Determine the (X, Y) coordinate at the center of the cell enclosing the given text.  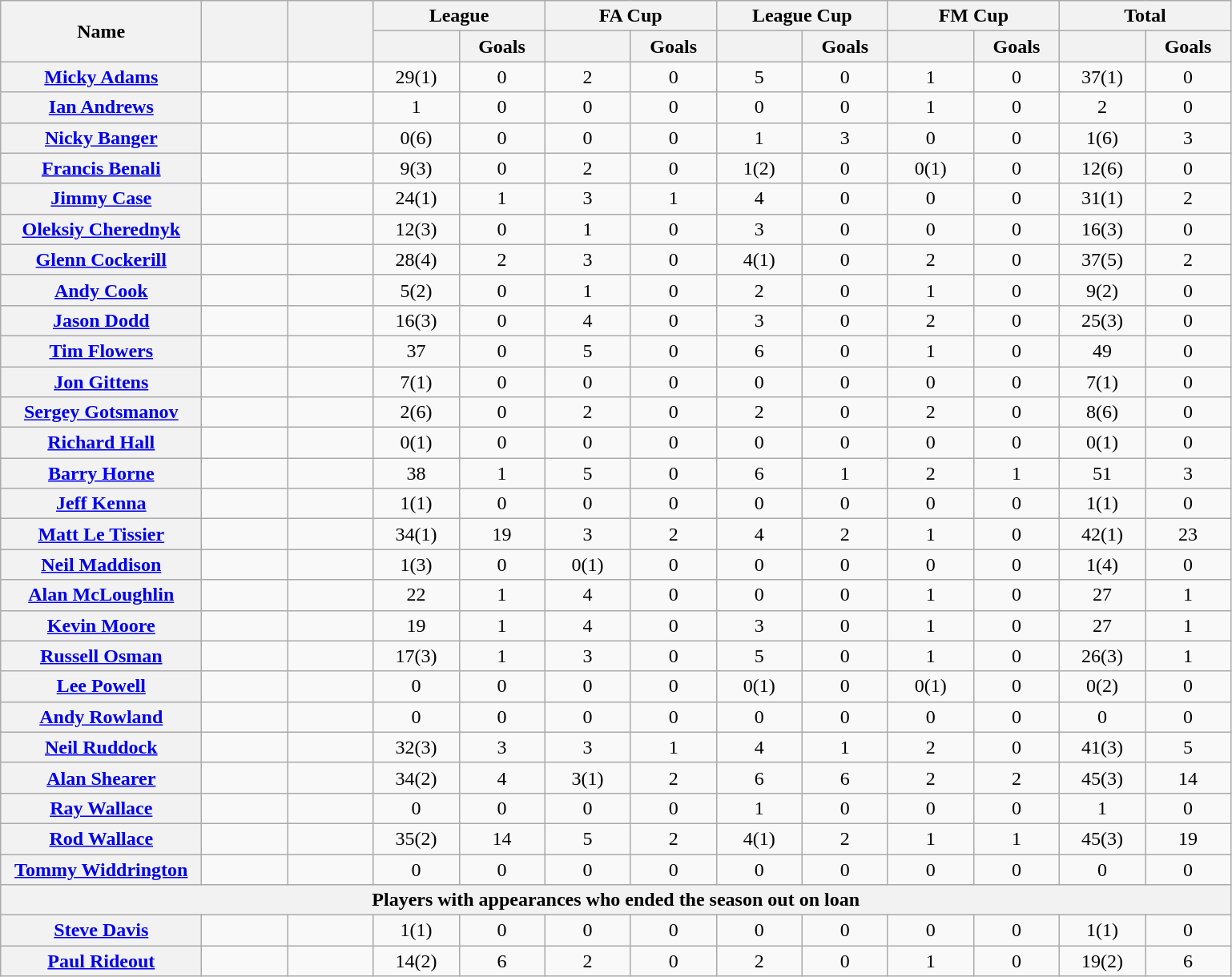
Russell Osman (101, 656)
Lee Powell (101, 686)
Jason Dodd (101, 320)
Kevin Moore (101, 625)
Ray Wallace (101, 808)
Glenn Cockerill (101, 259)
Oleksiy Cherednyk (101, 229)
14(2) (417, 961)
Richard Hall (101, 443)
League Cup (802, 16)
12(3) (417, 229)
Ian Andrews (101, 107)
5(2) (417, 290)
8(6) (1102, 412)
Andy Rowland (101, 717)
41(3) (1102, 747)
35(2) (417, 838)
Nicky Banger (101, 138)
38 (417, 473)
Neil Maddison (101, 565)
37 (417, 351)
0(6) (417, 138)
Micky Adams (101, 77)
23 (1189, 534)
1(2) (759, 168)
9(2) (1102, 290)
1(3) (417, 565)
32(3) (417, 747)
Alan McLoughlin (101, 595)
2(6) (417, 412)
Francis Benali (101, 168)
34(2) (417, 778)
Name (101, 31)
51 (1102, 473)
42(1) (1102, 534)
Neil Ruddock (101, 747)
League (459, 16)
3(1) (588, 778)
9(3) (417, 168)
Barry Horne (101, 473)
Sergey Gotsmanov (101, 412)
Jon Gittens (101, 382)
Matt Le Tissier (101, 534)
FA Cup (630, 16)
31(1) (1102, 199)
26(3) (1102, 656)
28(4) (417, 259)
17(3) (417, 656)
49 (1102, 351)
Players with appearances who ended the season out on loan (616, 900)
34(1) (417, 534)
Jimmy Case (101, 199)
FM Cup (973, 16)
Paul Rideout (101, 961)
1(4) (1102, 565)
0(2) (1102, 686)
37(5) (1102, 259)
Steve Davis (101, 931)
Rod Wallace (101, 838)
19(2) (1102, 961)
Total (1145, 16)
22 (417, 595)
1(6) (1102, 138)
Tommy Widdrington (101, 869)
24(1) (417, 199)
12(6) (1102, 168)
Tim Flowers (101, 351)
Alan Shearer (101, 778)
Andy Cook (101, 290)
Jeff Kenna (101, 504)
29(1) (417, 77)
25(3) (1102, 320)
37(1) (1102, 77)
